Capture the cell that displays the provided text and extract its [X, Y] central coordinate. 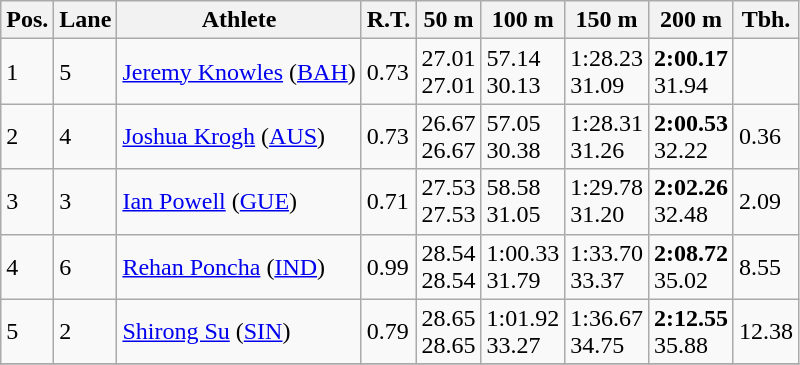
200 m [690, 20]
27.0127.01 [448, 72]
Athlete [239, 20]
58.5831.05 [523, 202]
2:12.5535.88 [690, 332]
1 [28, 72]
Rehan Poncha (IND) [239, 266]
Pos. [28, 20]
8.55 [766, 266]
2:00.5332.22 [690, 136]
Lane [86, 20]
1:36.6734.75 [607, 332]
R.T. [388, 20]
0.36 [766, 136]
1:28.2331.09 [607, 72]
6 [86, 266]
Tbh. [766, 20]
26.6726.67 [448, 136]
Joshua Krogh (AUS) [239, 136]
2:02.2632.48 [690, 202]
Ian Powell (GUE) [239, 202]
1:28.3131.26 [607, 136]
0.99 [388, 266]
2.09 [766, 202]
1:29.7831.20 [607, 202]
0.79 [388, 332]
1:00.3331.79 [523, 266]
Shirong Su (SIN) [239, 332]
28.6528.65 [448, 332]
27.5327.53 [448, 202]
1:33.7033.37 [607, 266]
100 m [523, 20]
Jeremy Knowles (BAH) [239, 72]
50 m [448, 20]
57.0530.38 [523, 136]
12.38 [766, 332]
57.1430.13 [523, 72]
2:08.7235.02 [690, 266]
1:01.9233.27 [523, 332]
28.5428.54 [448, 266]
0.71 [388, 202]
150 m [607, 20]
2:00.1731.94 [690, 72]
